Pinpoint the cell where the given text exists, returning its [x, y] midpoint coordinate. 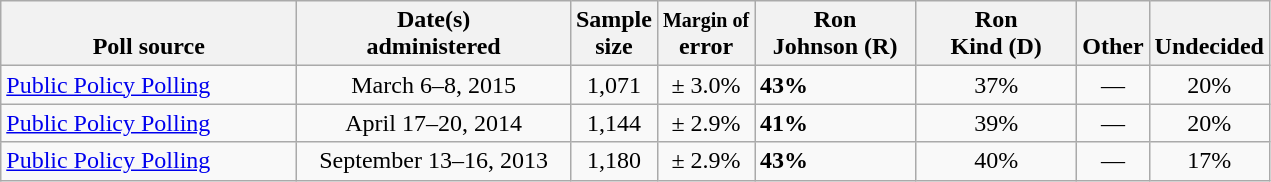
Undecided [1209, 34]
RonKind (D) [996, 34]
Other [1113, 34]
1,180 [614, 161]
41% [836, 123]
March 6–8, 2015 [434, 85]
RonJohnson (R) [836, 34]
Samplesize [614, 34]
40% [996, 161]
1,071 [614, 85]
37% [996, 85]
Date(s)administered [434, 34]
September 13–16, 2013 [434, 161]
1,144 [614, 123]
39% [996, 123]
April 17–20, 2014 [434, 123]
17% [1209, 161]
± 3.0% [706, 85]
Margin oferror [706, 34]
Poll source [149, 34]
